Extract the [X, Y] coordinate from the center of the cell holding the provided text.  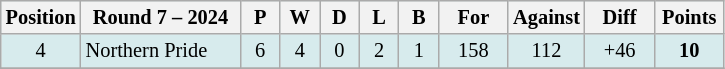
Round 7 – 2024 [161, 17]
Northern Pride [161, 51]
2 [379, 51]
D [340, 17]
For [474, 17]
6 [260, 51]
L [379, 17]
112 [546, 51]
B [419, 17]
158 [474, 51]
W [300, 17]
Against [546, 17]
Diff [620, 17]
Points [689, 17]
0 [340, 51]
Position [41, 17]
1 [419, 51]
+46 [620, 51]
P [260, 17]
10 [689, 51]
